Output the (x, y) coordinate of the center of the cell containing the given text.  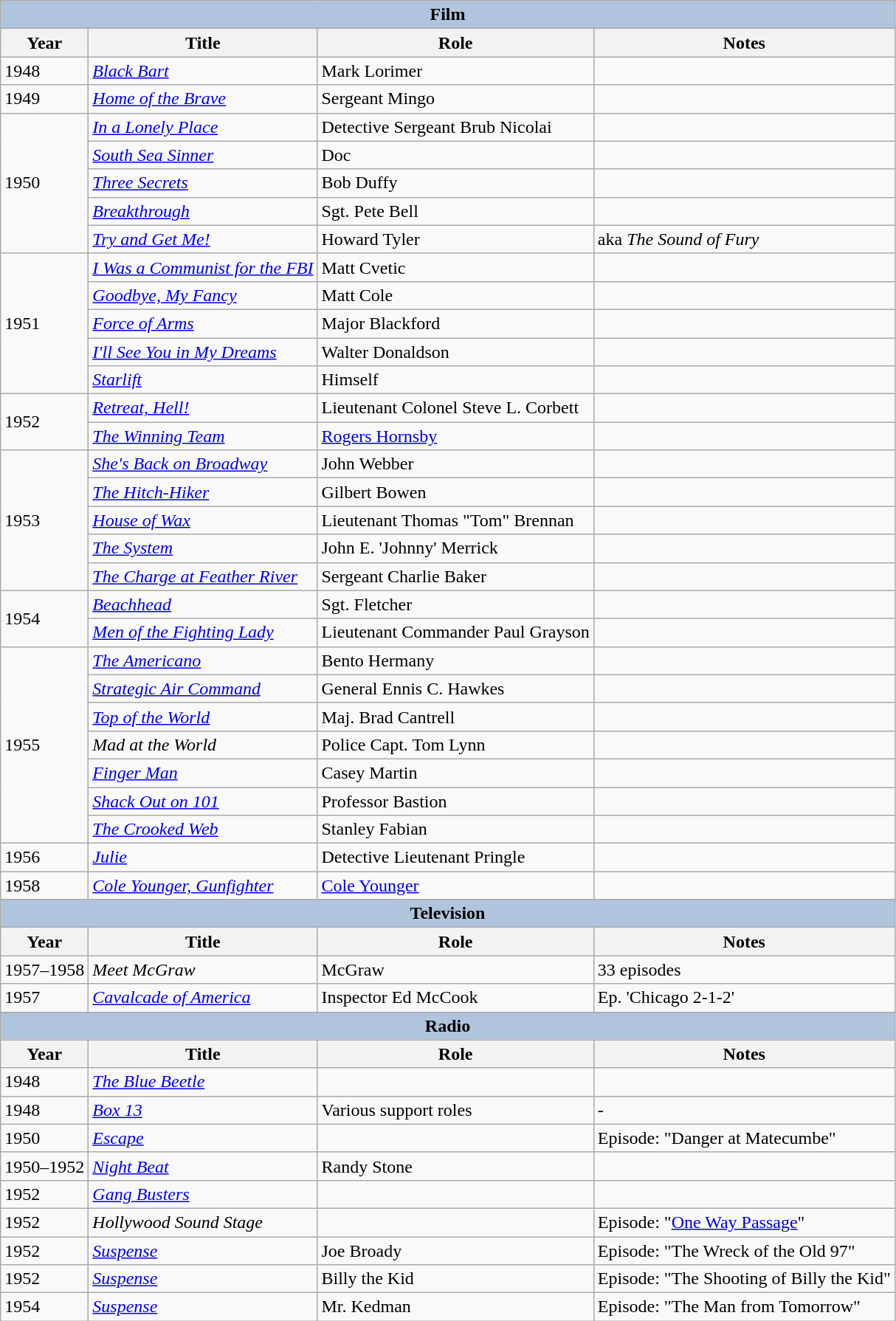
Matt Cole (455, 295)
aka The Sound of Fury (744, 239)
Escape (203, 1138)
Three Secrets (203, 183)
Stanley Fabian (455, 829)
Himself (455, 380)
1957 (44, 998)
Box 13 (203, 1110)
1958 (44, 886)
Detective Sergeant Brub Nicolai (455, 127)
I Was a Communist for the FBI (203, 267)
Gang Busters (203, 1194)
1950–1952 (44, 1166)
Starlift (203, 380)
The Winning Team (203, 436)
Try and Get Me! (203, 239)
Maj. Brad Cantrell (455, 717)
Doc (455, 155)
Detective Lieutenant Pringle (455, 858)
Cole Younger, Gunfighter (203, 886)
Joe Broady (455, 1251)
Night Beat (203, 1166)
McGraw (455, 970)
Sgt. Fletcher (455, 604)
Lieutenant Commander Paul Grayson (455, 632)
John Webber (455, 464)
Rogers Hornsby (455, 436)
33 episodes (744, 970)
Retreat, Hell! (203, 408)
Radio (448, 1026)
Billy the Kid (455, 1279)
Cavalcade of America (203, 998)
South Sea Sinner (203, 155)
I'll See You in My Dreams (203, 352)
Strategic Air Command (203, 689)
General Ennis C. Hawkes (455, 689)
Goodbye, My Fancy (203, 295)
Black Bart (203, 71)
Bento Hermany (455, 660)
Howard Tyler (455, 239)
Film (448, 15)
Casey Martin (455, 773)
Top of the World (203, 717)
Sergeant Charlie Baker (455, 576)
She's Back on Broadway (203, 464)
Lieutenant Colonel Steve L. Corbett (455, 408)
Major Blackford (455, 323)
Professor Bastion (455, 801)
Police Capt. Tom Lynn (455, 745)
Julie (203, 858)
Shack Out on 101 (203, 801)
- (744, 1110)
John E. 'Johnny' Merrick (455, 548)
Finger Man (203, 773)
The Crooked Web (203, 829)
Inspector Ed McCook (455, 998)
Episode: "Danger at Matecumbe" (744, 1138)
Cole Younger (455, 886)
Mr. Kedman (455, 1307)
Mad at the World (203, 745)
Television (448, 914)
Beachhead (203, 604)
Episode: "The Man from Tomorrow" (744, 1307)
Meet McGraw (203, 970)
The Charge at Feather River (203, 576)
Gilbert Bowen (455, 492)
Randy Stone (455, 1166)
1956 (44, 858)
Hollywood Sound Stage (203, 1222)
1953 (44, 520)
1955 (44, 745)
Sergeant Mingo (455, 99)
The Blue Beetle (203, 1082)
The Hitch-Hiker (203, 492)
Breakthrough (203, 211)
Episode: "The Shooting of Billy the Kid" (744, 1279)
Ep. 'Chicago 2-1-2' (744, 998)
The System (203, 548)
Matt Cvetic (455, 267)
Sgt. Pete Bell (455, 211)
Episode: "One Way Passage" (744, 1222)
The Americano (203, 660)
Men of the Fighting Lady (203, 632)
Lieutenant Thomas "Tom" Brennan (455, 520)
1949 (44, 99)
In a Lonely Place (203, 127)
Home of the Brave (203, 99)
Walter Donaldson (455, 352)
Bob Duffy (455, 183)
Various support roles (455, 1110)
Episode: "The Wreck of the Old 97" (744, 1251)
1951 (44, 323)
House of Wax (203, 520)
Mark Lorimer (455, 71)
1957–1958 (44, 970)
Force of Arms (203, 323)
